Identify which cell holds the provided text, then report its (X, Y) central coordinate. 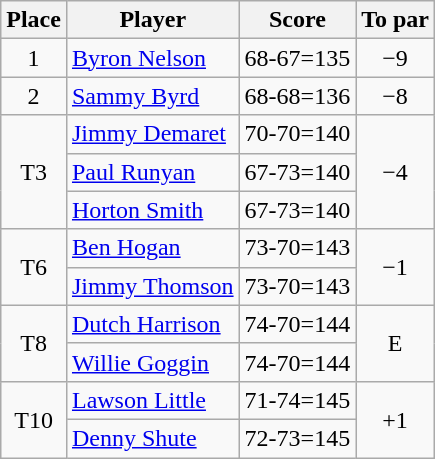
−8 (396, 96)
E (396, 343)
72-73=145 (298, 438)
Player (152, 20)
1 (34, 58)
Score (298, 20)
71-74=145 (298, 400)
Paul Runyan (152, 172)
T6 (34, 267)
−4 (396, 172)
+1 (396, 419)
T10 (34, 419)
70-70=140 (298, 134)
T8 (34, 343)
68-67=135 (298, 58)
Denny Shute (152, 438)
T3 (34, 172)
Dutch Harrison (152, 324)
Ben Hogan (152, 248)
To par (396, 20)
−1 (396, 267)
Byron Nelson (152, 58)
Horton Smith (152, 210)
Willie Goggin (152, 362)
Jimmy Demaret (152, 134)
Lawson Little (152, 400)
2 (34, 96)
68-68=136 (298, 96)
Sammy Byrd (152, 96)
−9 (396, 58)
Place (34, 20)
Jimmy Thomson (152, 286)
